Scan for the cell matching the given text and deliver its [x, y] coordinate at center. 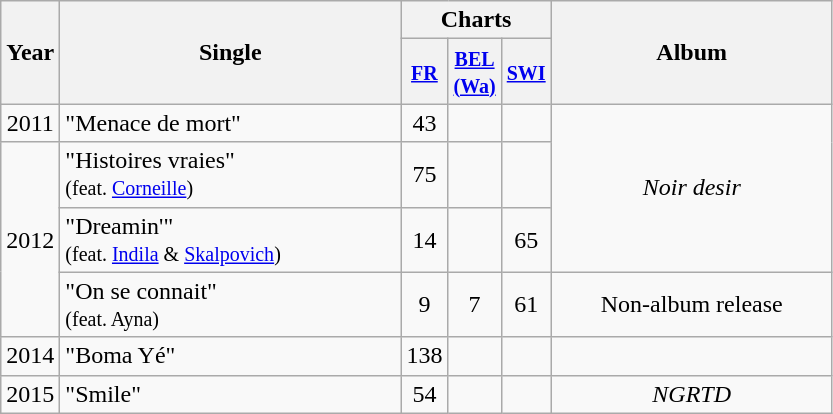
14 [424, 240]
138 [424, 356]
"Menace de mort" [230, 123]
NGRTD [692, 394]
9 [424, 304]
65 [526, 240]
"Dreamin'" (feat. Indila & Skalpovich) [230, 240]
"Boma Yé" [230, 356]
7 [474, 304]
2014 [30, 356]
"Smile" [230, 394]
2012 [30, 240]
2015 [30, 394]
Noir desir [692, 188]
43 [424, 123]
BEL(Wa) [474, 72]
FR [424, 72]
Charts [476, 20]
Single [230, 52]
Album [692, 52]
Non-album release [692, 304]
2011 [30, 123]
61 [526, 304]
"On se connait" (feat. Ayna) [230, 304]
"Histoires vraies" (feat. Corneille) [230, 174]
Year [30, 52]
54 [424, 394]
SWI [526, 72]
75 [424, 174]
